Extract the [X, Y] coordinate from the center of the cell holding the provided text.  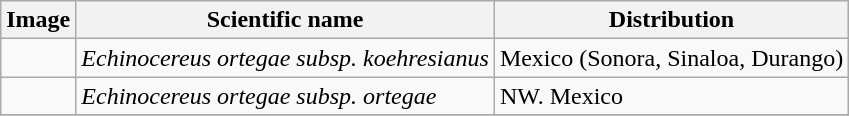
Image [38, 20]
NW. Mexico [671, 96]
Scientific name [286, 20]
Mexico (Sonora, Sinaloa, Durango) [671, 58]
Echinocereus ortegae subsp. ortegae [286, 96]
Distribution [671, 20]
Echinocereus ortegae subsp. koehresianus [286, 58]
